Pinpoint the cell where the given text exists, returning its (x, y) midpoint coordinate. 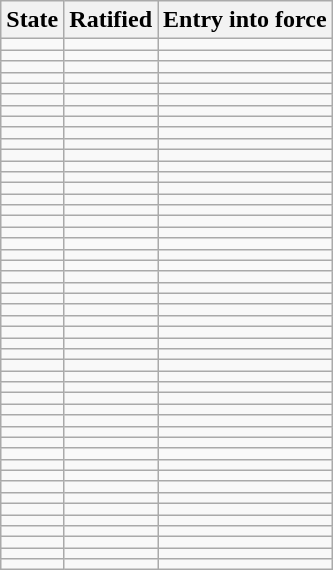
Ratified (111, 20)
State (32, 20)
Entry into force (246, 20)
